Output the (x, y) coordinate of the center of the cell containing the given text.  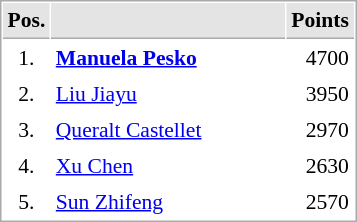
2. (26, 93)
Sun Zhifeng (168, 201)
Queralt Castellet (168, 129)
2970 (320, 129)
Points (320, 21)
3. (26, 129)
5. (26, 201)
Pos. (26, 21)
Manuela Pesko (168, 57)
3950 (320, 93)
4. (26, 165)
1. (26, 57)
2570 (320, 201)
4700 (320, 57)
Liu Jiayu (168, 93)
2630 (320, 165)
Xu Chen (168, 165)
